Determine the [X, Y] coordinate at the center of the cell enclosing the given text.  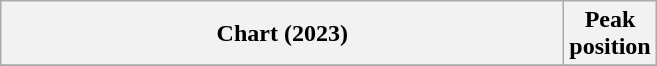
Peakposition [610, 34]
Chart (2023) [282, 34]
